Provide the (x, y) coordinate of the cell's center where the given text is located.  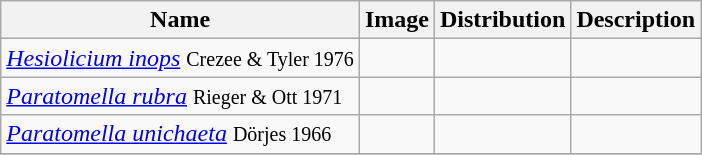
Hesiolicium inops Crezee & Tyler 1976 (180, 58)
Paratomella unichaeta Dörjes 1966 (180, 134)
Description (636, 20)
Distribution (502, 20)
Image (396, 20)
Paratomella rubra Rieger & Ott 1971 (180, 96)
Name (180, 20)
